Provide the [X, Y] coordinate of the cell's center where the given text is located.  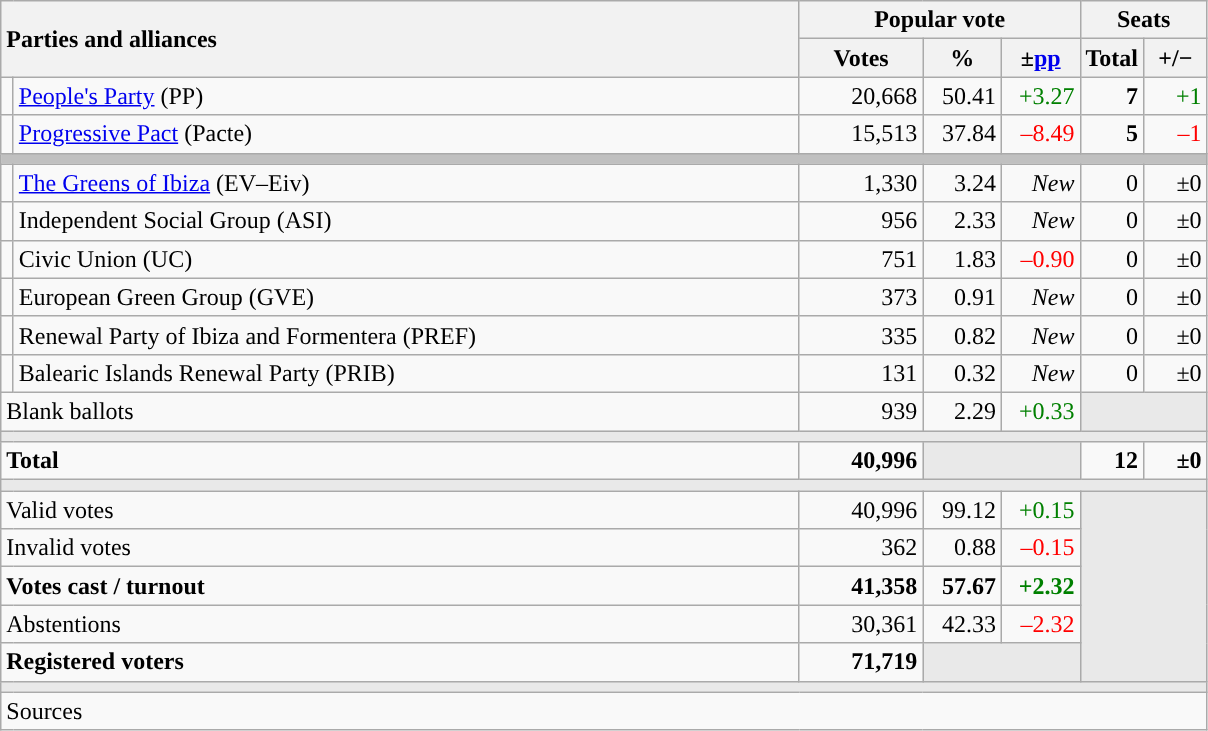
0.32 [962, 373]
Votes [861, 58]
Popular vote [940, 20]
30,361 [861, 624]
–2.32 [1040, 624]
15,513 [861, 134]
Valid votes [400, 510]
+1 [1176, 96]
99.12 [962, 510]
2.29 [962, 411]
57.67 [962, 586]
Sources [604, 711]
37.84 [962, 134]
+2.32 [1040, 586]
50.41 [962, 96]
+0.33 [1040, 411]
Seats [1144, 20]
+/− [1176, 58]
+3.27 [1040, 96]
751 [861, 259]
1.83 [962, 259]
373 [861, 297]
Parties and alliances [400, 39]
–8.49 [1040, 134]
Blank ballots [400, 411]
20,668 [861, 96]
362 [861, 548]
Independent Social Group (ASI) [406, 221]
+0.15 [1040, 510]
335 [861, 335]
Progressive Pact (Pacte) [406, 134]
Invalid votes [400, 548]
41,358 [861, 586]
1,330 [861, 183]
Renewal Party of Ibiza and Formentera (PREF) [406, 335]
42.33 [962, 624]
0.91 [962, 297]
7 [1112, 96]
European Green Group (GVE) [406, 297]
Civic Union (UC) [406, 259]
Registered voters [400, 662]
Balearic Islands Renewal Party (PRIB) [406, 373]
The Greens of Ibiza (EV–Eiv) [406, 183]
71,719 [861, 662]
People's Party (PP) [406, 96]
±pp [1040, 58]
–0.15 [1040, 548]
3.24 [962, 183]
Votes cast / turnout [400, 586]
–1 [1176, 134]
131 [861, 373]
0.88 [962, 548]
% [962, 58]
939 [861, 411]
Abstentions [400, 624]
956 [861, 221]
0.82 [962, 335]
5 [1112, 134]
2.33 [962, 221]
12 [1112, 461]
–0.90 [1040, 259]
